Return the (x, y) coordinate for the center point of the cell that contains the specified text.  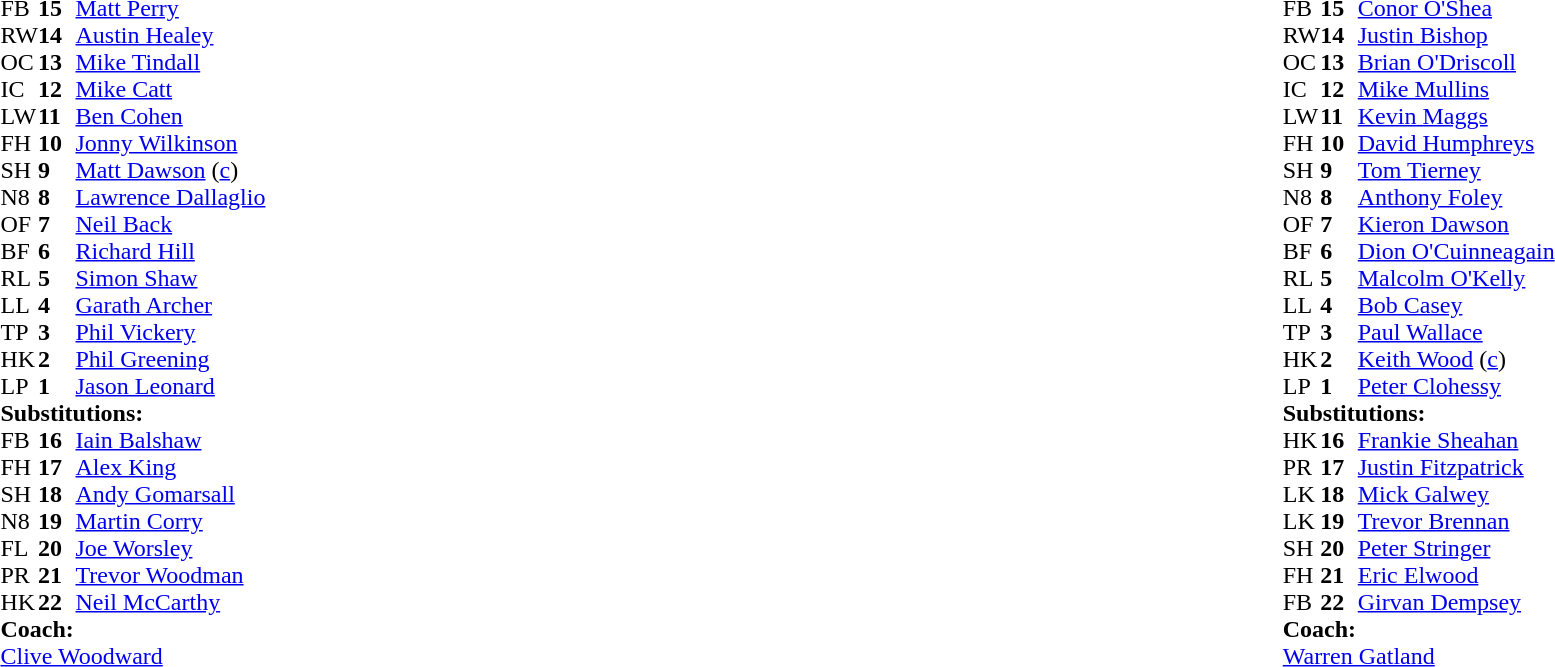
Simon Shaw (171, 278)
Tom Tierney (1456, 170)
Matt Dawson (c) (171, 170)
Mike Mullins (1456, 90)
Trevor Woodman (171, 576)
Justin Bishop (1456, 36)
Paul Wallace (1456, 332)
Frankie Sheahan (1456, 440)
Eric Elwood (1456, 576)
Neil McCarthy (171, 602)
Bob Casey (1456, 306)
Austin Healey (171, 36)
Martin Corry (171, 522)
Ben Cohen (171, 116)
Lawrence Dallaglio (171, 198)
Mick Galwey (1456, 494)
Neil Back (171, 224)
Phil Vickery (171, 332)
Peter Clohessy (1456, 386)
Richard Hill (171, 252)
FL (19, 548)
Joe Worsley (171, 548)
Iain Balshaw (171, 440)
David Humphreys (1456, 144)
Kevin Maggs (1456, 116)
Brian O'Driscoll (1456, 62)
Garath Archer (171, 306)
Keith Wood (c) (1456, 360)
Trevor Brennan (1456, 522)
Mike Catt (171, 90)
Alex King (171, 468)
Andy Gomarsall (171, 494)
Mike Tindall (171, 62)
Girvan Dempsey (1456, 602)
Jonny Wilkinson (171, 144)
Anthony Foley (1456, 198)
Justin Fitzpatrick (1456, 468)
Malcolm O'Kelly (1456, 278)
Kieron Dawson (1456, 224)
Peter Stringer (1456, 548)
Jason Leonard (171, 386)
Phil Greening (171, 360)
Dion O'Cuinneagain (1456, 252)
